Locate the cell with the specified text and output its (X, Y) center coordinate. 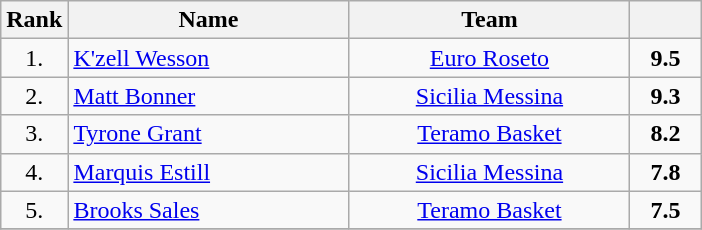
7.5 (666, 210)
8.2 (666, 134)
9.3 (666, 96)
3. (34, 134)
4. (34, 172)
1. (34, 58)
5. (34, 210)
9.5 (666, 58)
Tyrone Grant (208, 134)
Name (208, 20)
2. (34, 96)
Rank (34, 20)
Euro Roseto (490, 58)
Brooks Sales (208, 210)
K'zell Wesson (208, 58)
Marquis Estill (208, 172)
Matt Bonner (208, 96)
Team (490, 20)
7.8 (666, 172)
